From the cell containing the given text, extract its center point as (X, Y) coordinate. 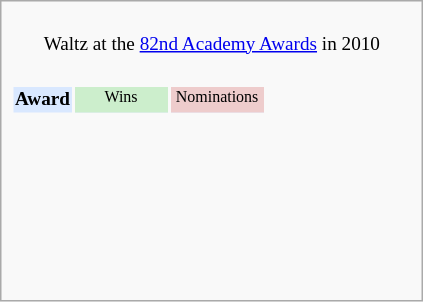
Wins (122, 99)
Award Wins Nominations (212, 176)
Award (42, 99)
Waltz at the 82nd Academy Awards in 2010 (212, 32)
Nominations (218, 99)
